Find where the given text appears and provide that cell's center as [X, Y] coordinate. 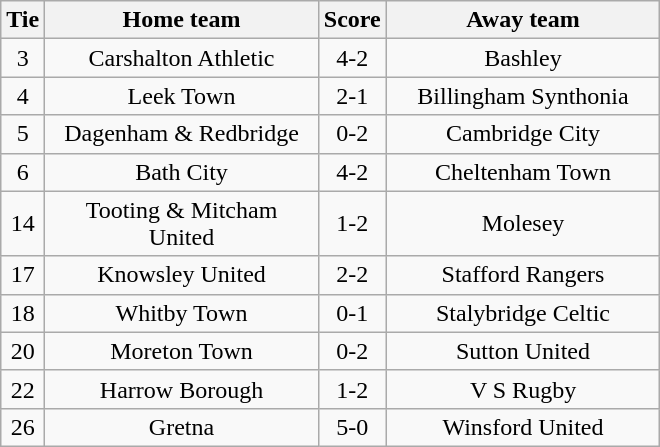
14 [23, 224]
Stalybridge Celtic [523, 313]
Molesey [523, 224]
3 [23, 58]
Gretna [182, 427]
Score [352, 20]
Away team [523, 20]
Sutton United [523, 351]
V S Rugby [523, 389]
20 [23, 351]
Moreton Town [182, 351]
2-1 [352, 96]
18 [23, 313]
5-0 [352, 427]
Whitby Town [182, 313]
5 [23, 134]
17 [23, 275]
6 [23, 172]
Bashley [523, 58]
Dagenham & Redbridge [182, 134]
Knowsley United [182, 275]
22 [23, 389]
Cheltenham Town [523, 172]
Carshalton Athletic [182, 58]
0-1 [352, 313]
Winsford United [523, 427]
Cambridge City [523, 134]
26 [23, 427]
Billingham Synthonia [523, 96]
Home team [182, 20]
4 [23, 96]
Stafford Rangers [523, 275]
Tooting & Mitcham United [182, 224]
Bath City [182, 172]
Tie [23, 20]
2-2 [352, 275]
Harrow Borough [182, 389]
Leek Town [182, 96]
